Extract the (X, Y) coordinate from the center of the cell holding the provided text.  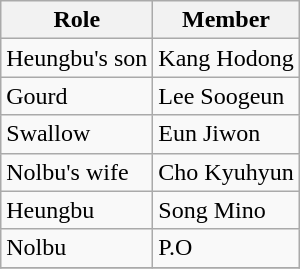
Cho Kyuhyun (226, 172)
Role (77, 20)
Nolbu's wife (77, 172)
Heungbu's son (77, 58)
Member (226, 20)
Lee Soogeun (226, 96)
Kang Hodong (226, 58)
Song Mino (226, 210)
Eun Jiwon (226, 134)
Swallow (77, 134)
Gourd (77, 96)
Nolbu (77, 248)
P.O (226, 248)
Heungbu (77, 210)
